Return [x, y] of the center of cell containing provided text 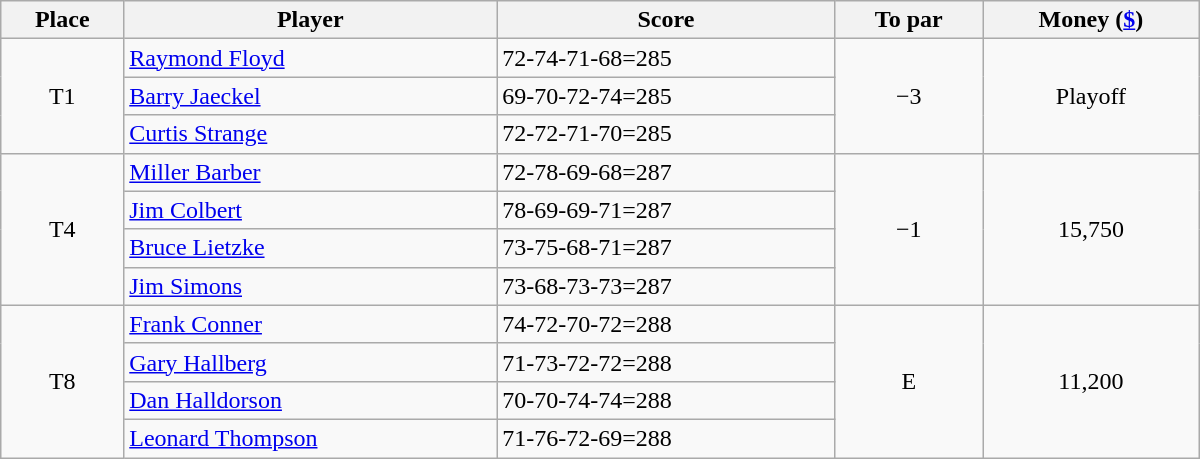
71-73-72-72=288 [666, 362]
Jim Colbert [310, 210]
73-75-68-71=287 [666, 248]
Barry Jaeckel [310, 96]
Playoff [1092, 96]
−1 [909, 229]
72-74-71-68=285 [666, 58]
69-70-72-74=285 [666, 96]
E [909, 381]
15,750 [1092, 229]
Raymond Floyd [310, 58]
Jim Simons [310, 286]
Frank Conner [310, 324]
Gary Hallberg [310, 362]
Curtis Strange [310, 134]
Miller Barber [310, 172]
T1 [62, 96]
Player [310, 20]
73-68-73-73=287 [666, 286]
T8 [62, 381]
72-78-69-68=287 [666, 172]
Leonard Thompson [310, 438]
Place [62, 20]
71-76-72-69=288 [666, 438]
72-72-71-70=285 [666, 134]
Score [666, 20]
To par [909, 20]
−3 [909, 96]
11,200 [1092, 381]
70-70-74-74=288 [666, 400]
Dan Halldorson [310, 400]
T4 [62, 229]
Money ($) [1092, 20]
78-69-69-71=287 [666, 210]
Bruce Lietzke [310, 248]
74-72-70-72=288 [666, 324]
